Identify which cell holds the provided text, then report its (x, y) central coordinate. 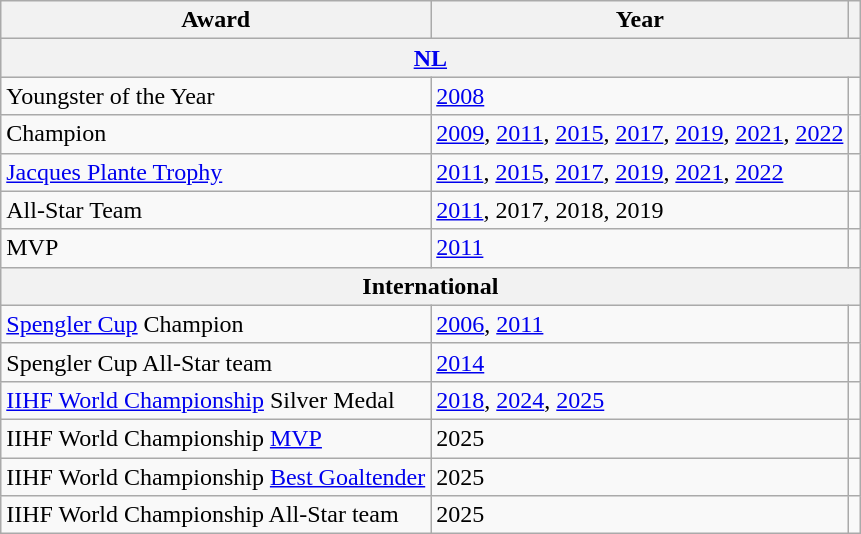
2008 (640, 96)
IIHF World Championship All-Star team (216, 515)
2018, 2024, 2025 (640, 400)
2011 (640, 248)
NL (430, 58)
IIHF World Championship Silver Medal (216, 400)
International (430, 286)
Award (216, 20)
2011, 2017, 2018, 2019 (640, 210)
Spengler Cup All-Star team (216, 362)
Spengler Cup Champion (216, 324)
2014 (640, 362)
2011, 2015, 2017, 2019, 2021, 2022 (640, 172)
MVP (216, 248)
IIHF World Championship MVP (216, 438)
IIHF World Championship Best Goaltender (216, 477)
Year (640, 20)
2009, 2011, 2015, 2017, 2019, 2021, 2022 (640, 134)
Jacques Plante Trophy (216, 172)
All-Star Team (216, 210)
2006, 2011 (640, 324)
Champion (216, 134)
Youngster of the Year (216, 96)
